For the text-containing cell, return its midpoint in [x, y] coordinate format. 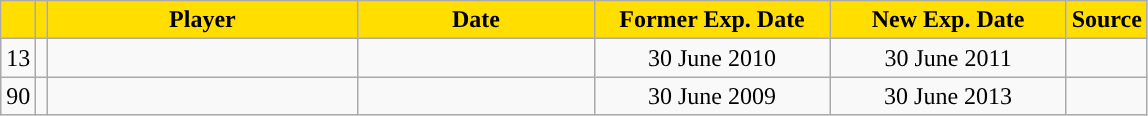
Date [476, 20]
13 [18, 58]
New Exp. Date [948, 20]
30 June 2009 [712, 96]
30 June 2011 [948, 58]
Former Exp. Date [712, 20]
30 June 2013 [948, 96]
Player [202, 20]
90 [18, 96]
Source [1106, 20]
30 June 2010 [712, 58]
